Pinpoint the cell where the given text exists, returning its [x, y] midpoint coordinate. 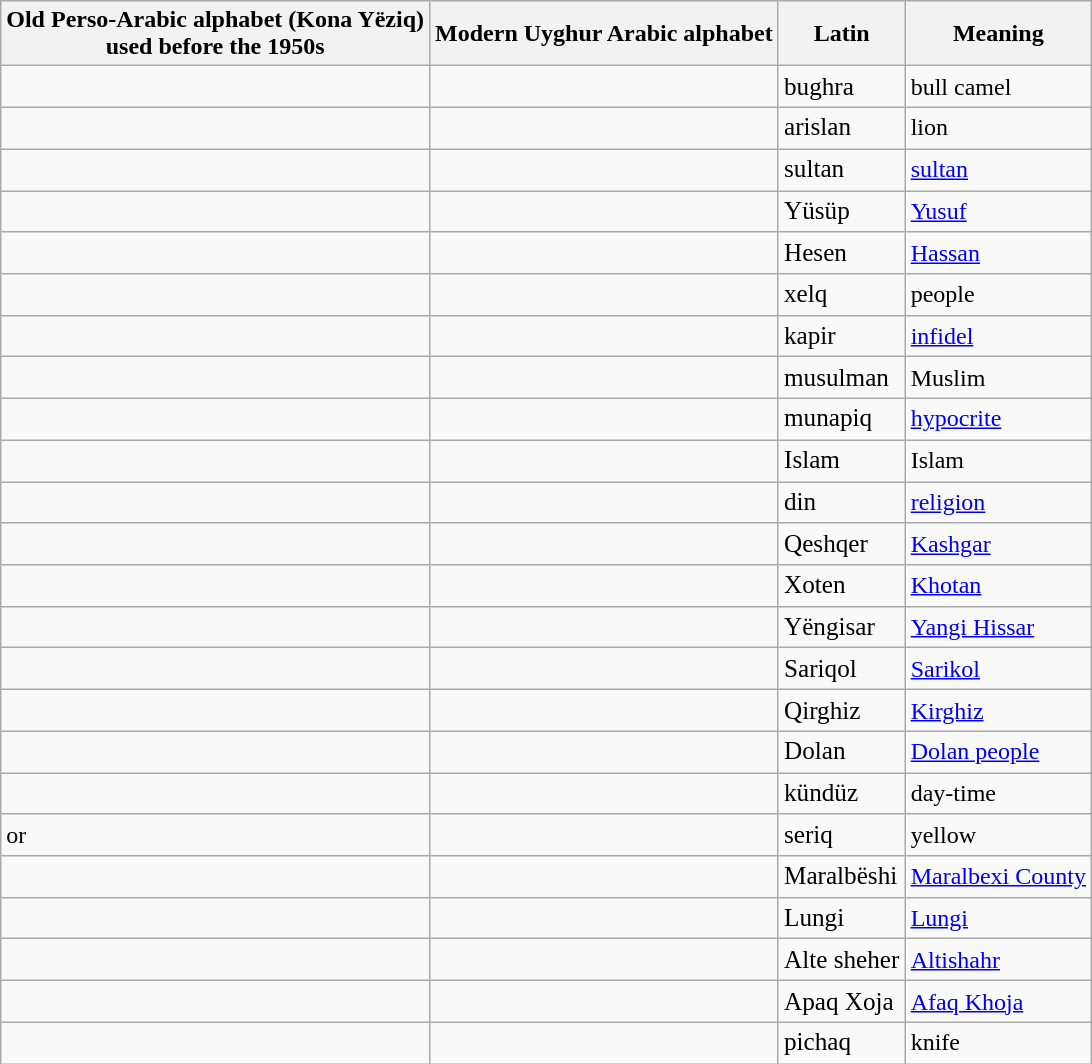
pichaq [842, 1043]
yellow [998, 835]
Kashgar [998, 544]
bughra [842, 87]
Yangi Hissar [998, 627]
lion [998, 128]
infidel [998, 336]
Qeshqer [842, 544]
Yëngisar [842, 627]
knife [998, 1043]
seriq [842, 835]
Old Perso-Arabic alphabet (Kona Yëziq)used before the 1950s [216, 34]
Qirghiz [842, 710]
Yüsüp [842, 212]
Dolan [842, 752]
kündüz [842, 794]
Maralbexi County [998, 877]
Kirghiz [998, 710]
munapiq [842, 419]
musulman [842, 378]
Modern Uyghur Arabic alphabet [604, 34]
Khotan [998, 586]
xelq [842, 295]
bull camel [998, 87]
hypocrite [998, 419]
religion [998, 503]
Afaq Khoja [998, 1002]
Alte sheher [842, 960]
Latin [842, 34]
day-time [998, 794]
Xoten [842, 586]
Meaning [998, 34]
kapir [842, 336]
Maralbëshi [842, 877]
Hassan [998, 253]
din [842, 503]
Apaq Xoja [842, 1002]
Yusuf [998, 212]
or [216, 835]
Sarikol [998, 669]
people [998, 295]
Muslim [998, 378]
Hesen [842, 253]
arislan [842, 128]
Sariqol [842, 669]
Dolan people [998, 752]
Altishahr [998, 960]
